Search for the cell housing the specified text and yield its [x, y] center coordinate. 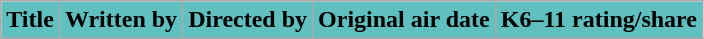
Directed by [248, 20]
Written by [120, 20]
Title [30, 20]
K6–11 rating/share [598, 20]
Original air date [404, 20]
